Locate the cell with the specified text and output its (X, Y) center coordinate. 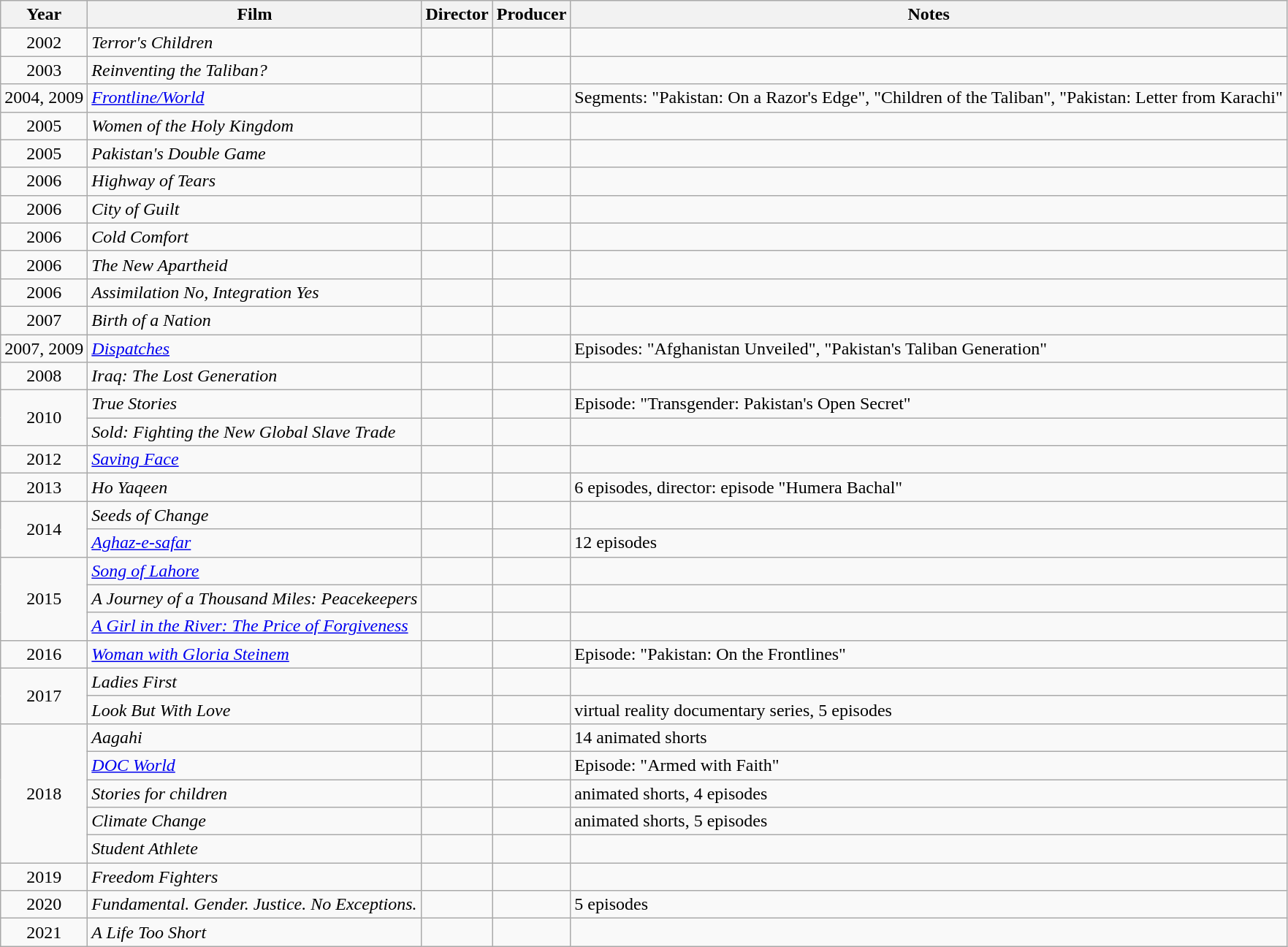
Film (254, 15)
2004, 2009 (44, 98)
Sold: Fighting the New Global Slave Trade (254, 432)
Student Athlete (254, 849)
2012 (44, 460)
Episodes: "Afghanistan Unveiled", "Pakistan's Taliban Generation" (929, 349)
Iraq: The Lost Generation (254, 376)
2013 (44, 487)
Fundamental. Gender. Justice. No Exceptions. (254, 905)
A Girl in the River: The Price of Forgiveness (254, 626)
2016 (44, 654)
A Journey of a Thousand Miles: Peacekeepers (254, 598)
Dispatches (254, 349)
2002 (44, 42)
2014 (44, 529)
Women of the Holy Kingdom (254, 126)
6 episodes, director: episode "Humera Bachal" (929, 487)
Highway of Tears (254, 181)
Terror's Children (254, 42)
Episode: "Pakistan: On the Frontlines" (929, 654)
Ho Yaqeen (254, 487)
Pakistan's Double Game (254, 153)
Look But With Love (254, 710)
2007, 2009 (44, 349)
2007 (44, 320)
Song of Lahore (254, 571)
Aagahi (254, 737)
2010 (44, 418)
2008 (44, 376)
2017 (44, 696)
Aghaz-e-safar (254, 543)
2021 (44, 932)
2015 (44, 598)
Climate Change (254, 821)
Year (44, 15)
Director (457, 15)
Reinventing the Taliban? (254, 70)
Stories for children (254, 793)
12 episodes (929, 543)
Cold Comfort (254, 237)
14 animated shorts (929, 737)
Seeds of Change (254, 515)
Segments: "Pakistan: On a Razor's Edge", "Children of the Taliban", "Pakistan: Letter from Karachi" (929, 98)
Saving Face (254, 460)
A Life Too Short (254, 932)
Notes (929, 15)
Birth of a Nation (254, 320)
Woman with Gloria Steinem (254, 654)
True Stories (254, 404)
Frontline/World (254, 98)
2003 (44, 70)
Freedom Fighters (254, 877)
Episode: "Armed with Faith" (929, 765)
virtual reality documentary series, 5 episodes (929, 710)
animated shorts, 5 episodes (929, 821)
2020 (44, 905)
2018 (44, 793)
animated shorts, 4 episodes (929, 793)
Episode: "Transgender: Pakistan's Open Secret" (929, 404)
The New Apartheid (254, 265)
Assimilation No, Integration Yes (254, 292)
Producer (532, 15)
Ladies First (254, 682)
2019 (44, 877)
5 episodes (929, 905)
City of Guilt (254, 209)
DOC World (254, 765)
